Determine the [X, Y] coordinate at the center of the cell enclosing the given text.  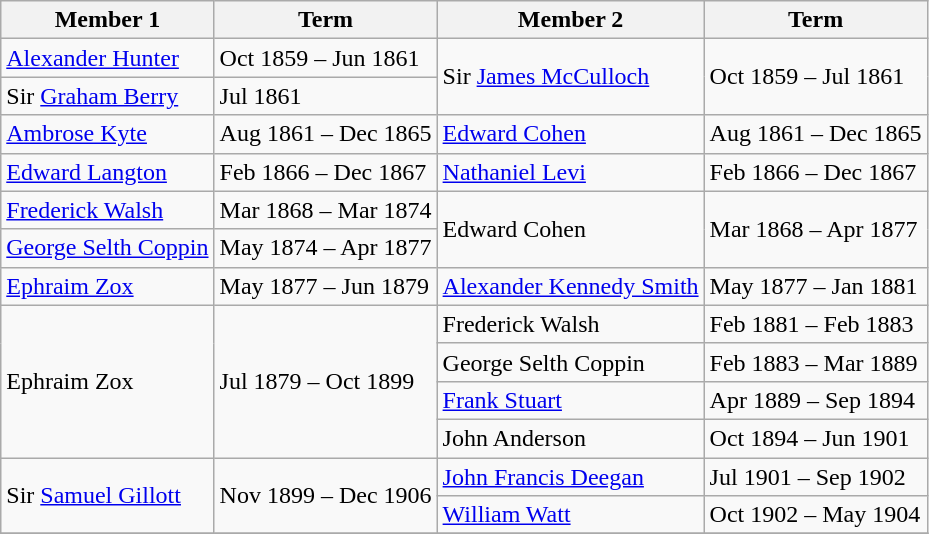
Sir Graham Berry [108, 96]
Member 1 [108, 20]
Jul 1901 – Sep 1902 [816, 477]
William Watt [570, 515]
John Francis Deegan [570, 477]
Mar 1868 – Apr 1877 [816, 229]
Alexander Kennedy Smith [570, 286]
Jul 1861 [326, 96]
Edward Langton [108, 172]
Sir James McCulloch [570, 77]
Feb 1883 – Mar 1889 [816, 362]
Nov 1899 – Dec 1906 [326, 496]
John Anderson [570, 438]
May 1874 – Apr 1877 [326, 248]
May 1877 – Jan 1881 [816, 286]
Sir Samuel Gillott [108, 496]
Oct 1859 – Jul 1861 [816, 77]
Jul 1879 – Oct 1899 [326, 381]
Apr 1889 – Sep 1894 [816, 400]
Member 2 [570, 20]
Feb 1881 – Feb 1883 [816, 324]
Mar 1868 – Mar 1874 [326, 210]
Ambrose Kyte [108, 134]
May 1877 – Jun 1879 [326, 286]
Oct 1902 – May 1904 [816, 515]
Nathaniel Levi [570, 172]
Oct 1859 – Jun 1861 [326, 58]
Oct 1894 – Jun 1901 [816, 438]
Frank Stuart [570, 400]
Alexander Hunter [108, 58]
